Detect which cell encompasses the target text, then output its (X, Y) center coordinate. 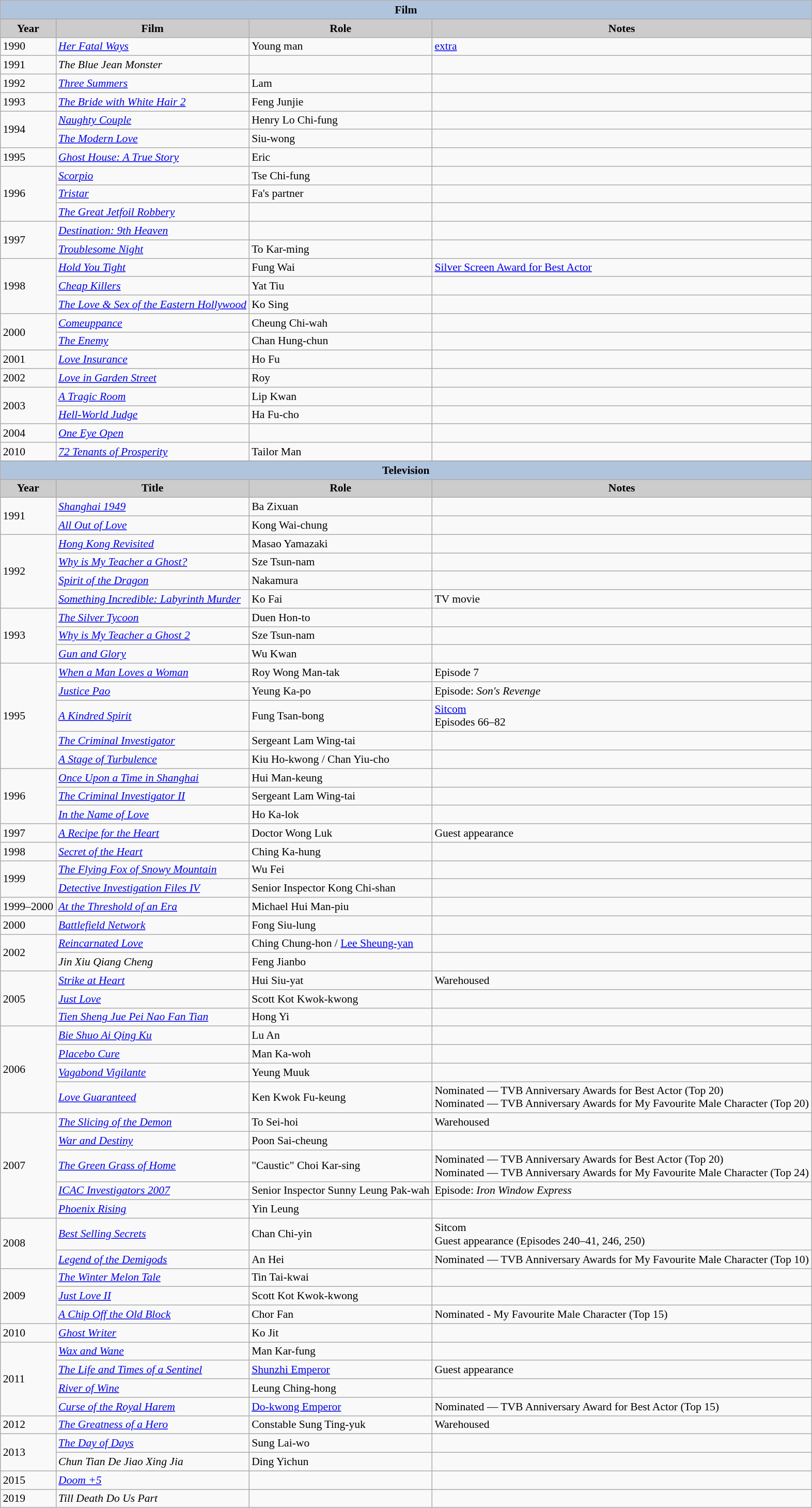
Shanghai 1949 (152, 507)
Leung Ching-hong (340, 1388)
A Tragic Room (152, 396)
The Life and Times of a Sentinel (152, 1370)
Till Death Do Us Part (152, 1499)
Roy (340, 378)
Ho Ka-lok (340, 815)
Destination: 9th Heaven (152, 231)
Nominated — TVB Anniversary Awards for My Favourite Male Character (Top 10) (622, 1259)
Yeung Muuk (340, 1072)
Scorpio (152, 176)
Placebo Cure (152, 1054)
The Winter Melon Tale (152, 1278)
A Chip Off the Old Block (152, 1315)
Yeung Ka-po (340, 691)
1994 (28, 129)
The Green Grass of Home (152, 1166)
Just Love (152, 999)
Nominated — TVB Anniversary Awards for Best Actor (Top 20)Nominated — TVB Anniversary Awards for My Favourite Male Character (Top 24) (622, 1166)
Ko Fai (340, 599)
Chan Hung-chun (340, 341)
Feng Jianbo (340, 962)
Nominated — TVB Anniversary Awards for Best Actor (Top 20)Nominated — TVB Anniversary Awards for My Favourite Male Character (Top 20) (622, 1098)
Episode 7 (622, 673)
Man Kar-fung (340, 1351)
Lam (340, 84)
Chor Fan (340, 1315)
Legend of the Demigods (152, 1259)
Love Insurance (152, 360)
Television (406, 470)
Justice Pao (152, 691)
Duen Hon-to (340, 618)
Once Upon a Time in Shanghai (152, 778)
Wu Kwan (340, 654)
The Love & Sex of the Eastern Hollywood (152, 304)
Love Guaranteed (152, 1098)
Strike at Heart (152, 980)
Siu-wong (340, 139)
TV movie (622, 599)
A Stage of Turbulence (152, 760)
Do-kwong Emperor (340, 1407)
Ho Fu (340, 360)
Title (152, 488)
Hong Yi (340, 1017)
In the Name of Love (152, 815)
Silver Screen Award for Best Actor (622, 268)
2019 (28, 1499)
Fung Wai (340, 268)
Why is My Teacher a Ghost? (152, 562)
Lip Kwan (340, 396)
Doom +5 (152, 1480)
Tin Tai-kwai (340, 1278)
Eric (340, 157)
The Criminal Investigator II (152, 796)
Nakamura (340, 581)
To Kar-ming (340, 249)
Ken Kwok Fu-keung (340, 1098)
When a Man Loves a Woman (152, 673)
1990 (28, 47)
Ghost House: A True Story (152, 157)
The Day of Days (152, 1443)
Young man (340, 47)
Senior Inspector Kong Chi-shan (340, 888)
Bie Shuo Ai Qing Ku (152, 1036)
The Greatness of a Hero (152, 1425)
ICAC Investigators 2007 (152, 1191)
1999 (28, 879)
Spirit of the Dragon (152, 581)
Comeuppance (152, 323)
Poon Sai-cheung (340, 1141)
The Flying Fox of Snowy Mountain (152, 870)
Shunzhi Emperor (340, 1370)
The Great Jetfoil Robbery (152, 212)
extra (622, 47)
2003 (28, 405)
Ching Chung-hon / Lee Sheung-yan (340, 944)
The Silver Tycoon (152, 618)
Ba Zixuan (340, 507)
2009 (28, 1296)
The Criminal Investigator (152, 741)
Episode: Iron Window Express (622, 1191)
Chun Tian De Jiao Xing Jia (152, 1462)
Nominated — TVB Anniversary Award for Best Actor (Top 15) (622, 1407)
Sung Lai-wo (340, 1443)
Love in Garden Street (152, 378)
The Enemy (152, 341)
2004 (28, 434)
1999–2000 (28, 907)
Best Selling Secrets (152, 1234)
Fa's partner (340, 194)
Cheap Killers (152, 286)
The Slicing of the Demon (152, 1122)
At the Threshold of an Era (152, 907)
Constable Sung Ting-yuk (340, 1425)
Feng Junjie (340, 102)
The Blue Jean Monster (152, 65)
Tse Chi-fung (340, 176)
Three Summers (152, 84)
Doctor Wong Luk (340, 833)
Jin Xiu Qiang Cheng (152, 962)
Senior Inspector Sunny Leung Pak-wah (340, 1191)
Ghost Writer (152, 1333)
Roy Wong Man-tak (340, 673)
The Bride with White Hair 2 (152, 102)
2006 (28, 1070)
Chan Chi-yin (340, 1234)
Hell-World Judge (152, 415)
2005 (28, 998)
Naughty Couple (152, 120)
Detective Investigation Files IV (152, 888)
A Kindred Spirit (152, 716)
SitcomGuest appearance (Episodes 240–41, 246, 250) (622, 1234)
Episode: Son's Revenge (622, 691)
Troublesome Night (152, 249)
Just Love II (152, 1296)
Ha Fu-cho (340, 415)
Tailor Man (340, 452)
Kong Wai-chung (340, 526)
"Caustic" Choi Kar-sing (340, 1166)
2001 (28, 360)
Battlefield Network (152, 925)
Hold You Tight (152, 268)
To Sei-hoi (340, 1122)
Phoenix Rising (152, 1209)
Hui Siu-yat (340, 980)
Reincarnated Love (152, 944)
Vagabond Vigilante (152, 1072)
Her Fatal Ways (152, 47)
2011 (28, 1379)
2007 (28, 1166)
Fong Siu-lung (340, 925)
Michael Hui Man-piu (340, 907)
A Recipe for the Heart (152, 833)
Why is My Teacher a Ghost 2 (152, 636)
Ching Ka-hung (340, 852)
Man Ka-woh (340, 1054)
2013 (28, 1452)
Lu An (340, 1036)
SitcomEpisodes 66–82 (622, 716)
Yin Leung (340, 1209)
2008 (28, 1243)
Masao Yamazaki (340, 544)
Hui Man-keung (340, 778)
Ko Jit (340, 1333)
Ko Sing (340, 304)
Yat Tiu (340, 286)
2015 (28, 1480)
Nominated - My Favourite Male Character (Top 15) (622, 1315)
Cheung Chi-wah (340, 323)
Hong Kong Revisited (152, 544)
Tien Sheng Jue Pei Nao Fan Tian (152, 1017)
Fung Tsan-bong (340, 716)
Wu Fei (340, 870)
72 Tenants of Prosperity (152, 452)
War and Destiny (152, 1141)
The Modern Love (152, 139)
Ding Yichun (340, 1462)
One Eye Open (152, 434)
All Out of Love (152, 526)
Tristar (152, 194)
An Hei (340, 1259)
River of Wine (152, 1388)
Something Incredible: Labyrinth Murder (152, 599)
Henry Lo Chi-fung (340, 120)
Gun and Glory (152, 654)
Curse of the Royal Harem (152, 1407)
2012 (28, 1425)
Secret of the Heart (152, 852)
Kiu Ho-kwong / Chan Yiu-cho (340, 760)
Wax and Wane (152, 1351)
